Identify which cell holds the provided text, then report its [x, y] central coordinate. 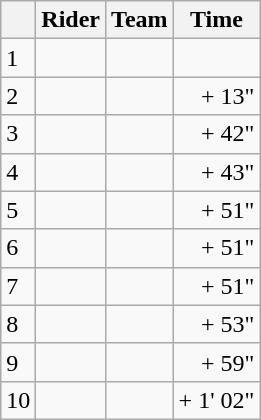
+ 43" [216, 172]
4 [18, 172]
2 [18, 96]
10 [18, 400]
+ 42" [216, 134]
7 [18, 286]
+ 1' 02" [216, 400]
Team [140, 20]
+ 59" [216, 362]
9 [18, 362]
+ 13" [216, 96]
+ 53" [216, 324]
Time [216, 20]
6 [18, 248]
1 [18, 58]
5 [18, 210]
8 [18, 324]
3 [18, 134]
Rider [71, 20]
